From the cell containing the given text, extract its center point as (X, Y) coordinate. 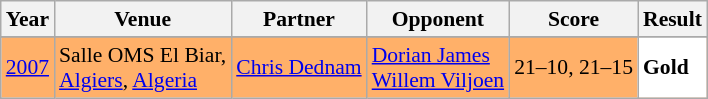
Venue (142, 19)
2007 (28, 68)
Dorian James Willem Viljoen (438, 68)
Score (574, 19)
Result (672, 19)
Year (28, 19)
Partner (298, 19)
Salle OMS El Biar,Algiers, Algeria (142, 68)
Chris Dednam (298, 68)
Opponent (438, 19)
Gold (672, 68)
21–10, 21–15 (574, 68)
